For the text-containing cell, return its midpoint in [X, Y] coordinate format. 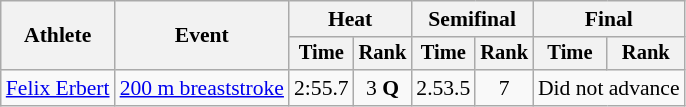
Athlete [58, 36]
2:55.7 [322, 88]
Event [202, 36]
3 Q [383, 88]
Final [609, 19]
2.53.5 [443, 88]
Heat [350, 19]
Did not advance [609, 88]
Semifinal [472, 19]
200 m breaststroke [202, 88]
7 [504, 88]
Felix Erbert [58, 88]
